Detect which cell encompasses the target text, then output its [x, y] center coordinate. 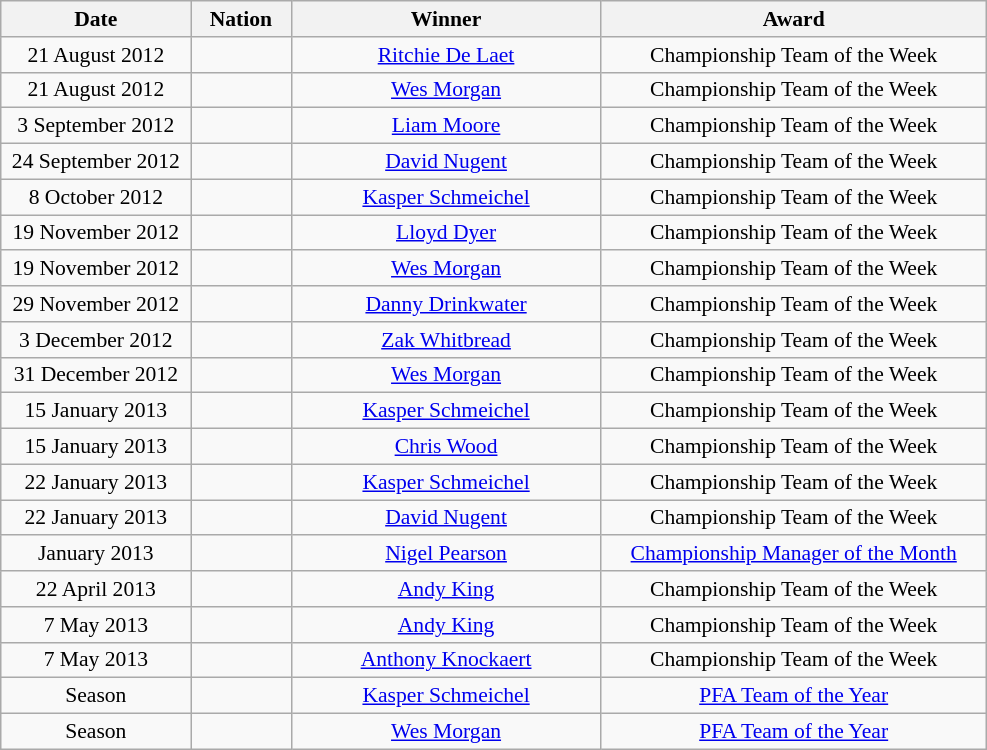
24 September 2012 [96, 162]
Danny Drinkwater [446, 304]
22 April 2013 [96, 589]
Chris Wood [446, 447]
Award [794, 19]
Liam Moore [446, 126]
8 October 2012 [96, 197]
Lloyd Dyer [446, 233]
January 2013 [96, 554]
29 November 2012 [96, 304]
Winner [446, 19]
Ritchie De Laet [446, 55]
Zak Whitbread [446, 340]
3 September 2012 [96, 126]
3 December 2012 [96, 340]
Nation [241, 19]
31 December 2012 [96, 375]
Nigel Pearson [446, 554]
Championship Manager of the Month [794, 554]
Date [96, 19]
Anthony Knockaert [446, 660]
